Return [x, y] of the center of cell containing provided text 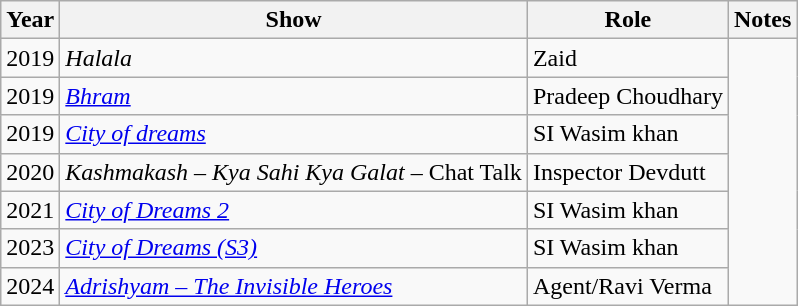
City of dreams [294, 134]
2024 [30, 286]
Pradeep Choudhary [628, 96]
Zaid [628, 58]
Inspector Devdutt [628, 172]
Role [628, 20]
Bhram [294, 96]
2020 [30, 172]
Year [30, 20]
Halala [294, 58]
2021 [30, 210]
Show [294, 20]
Notes [762, 20]
2023 [30, 248]
Kashmakash – Kya Sahi Kya Galat – Chat Talk [294, 172]
City of Dreams 2 [294, 210]
Agent/Ravi Verma [628, 286]
City of Dreams (S3) [294, 248]
Adrishyam – The Invisible Heroes [294, 286]
